Locate the cell with the specified text and output its [X, Y] center coordinate. 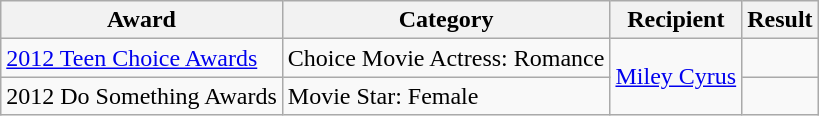
2012 Do Something Awards [142, 96]
2012 Teen Choice Awards [142, 58]
Miley Cyrus [676, 77]
Award [142, 20]
Choice Movie Actress: Romance [446, 58]
Category [446, 20]
Result [780, 20]
Movie Star: Female [446, 96]
Recipient [676, 20]
